Extract the (X, Y) coordinate from the center of the cell holding the provided text.  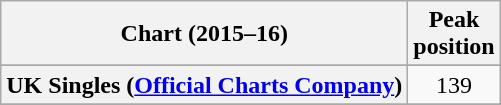
UK Singles (Official Charts Company) (204, 85)
Chart (2015–16) (204, 34)
139 (454, 85)
Peakposition (454, 34)
